Search for the cell housing the specified text and yield its (x, y) center coordinate. 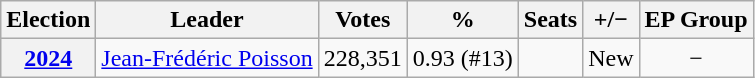
228,351 (362, 58)
0.93 (#13) (462, 58)
Jean-Frédéric Poisson (207, 58)
Election (48, 20)
EP Group (696, 20)
Leader (207, 20)
Votes (362, 20)
− (696, 58)
+/− (611, 20)
New (611, 58)
Seats (550, 20)
2024 (48, 58)
% (462, 20)
